Search for the cell housing the specified text and yield its [x, y] center coordinate. 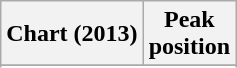
Peakposition [189, 34]
Chart (2013) [72, 34]
